Pinpoint the cell where the given text exists, returning its [x, y] midpoint coordinate. 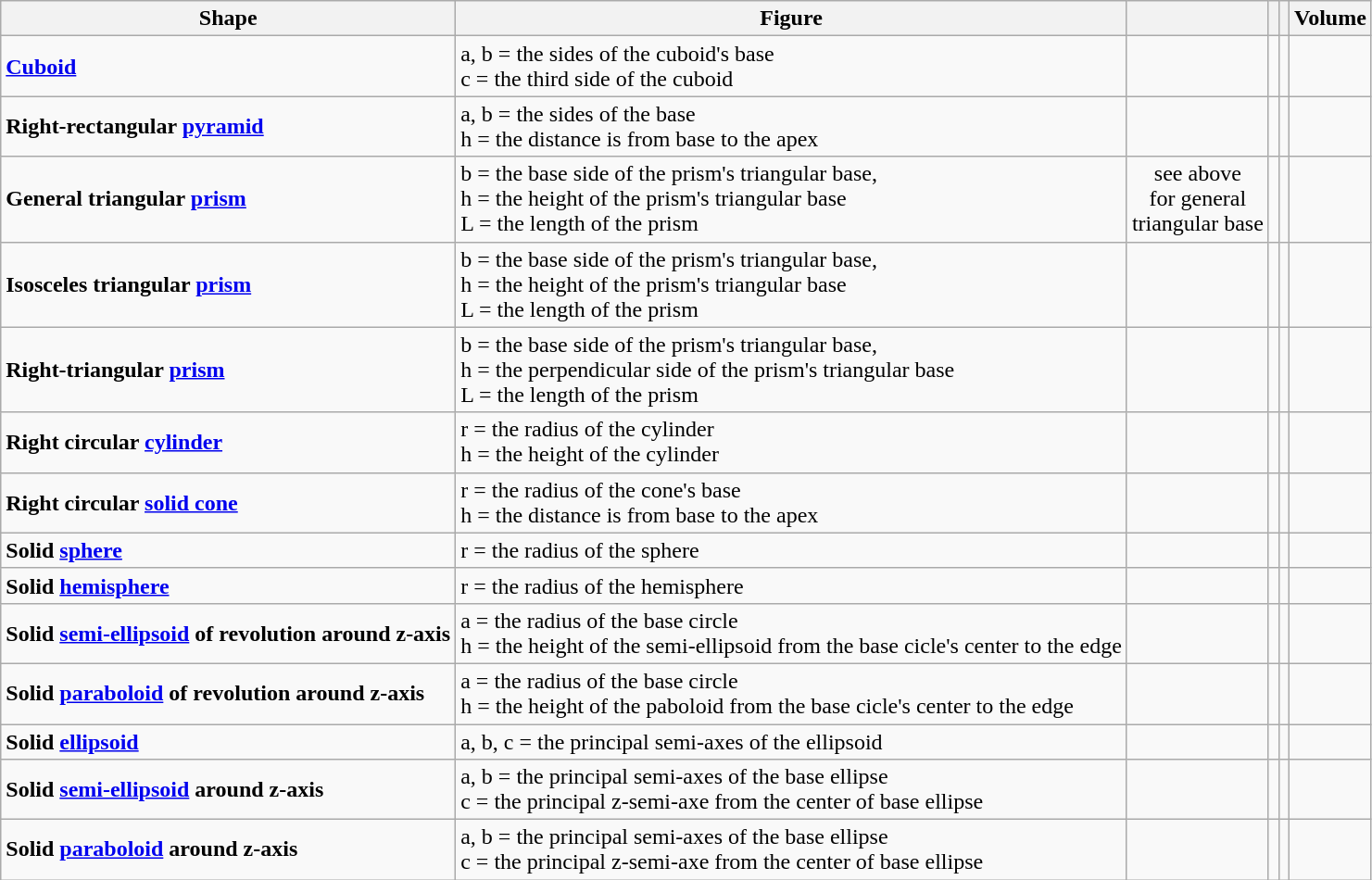
a, b = the sides of the base h = the distance is from base to the apex [791, 126]
a = the radius of the base circle h = the height of the paboloid from the base cicle's center to the edge [791, 693]
Right circular solid cone [228, 502]
b = the base side of the prism's triangular base, h = the perpendicular side of the prism's triangular base L = the length of the prism [791, 370]
r = the radius of the cylinder h = the height of the cylinder [791, 443]
r = the radius of the hemisphere [791, 585]
Right-triangular prism [228, 370]
Solid semi-ellipsoid around z-axis [228, 789]
Solid sphere [228, 550]
a = the radius of the base circle h = the height of the semi-ellipsoid from the base cicle's center to the edge [791, 634]
Shape [228, 19]
Solid ellipsoid [228, 742]
Isosceles triangular prism [228, 284]
Right-rectangular pyramid [228, 126]
Solid hemisphere [228, 585]
Solid paraboloid of revolution around z-axis [228, 693]
Solid paraboloid around z-axis [228, 850]
General triangular prism [228, 199]
Volume [1330, 19]
see above for general triangular base [1197, 199]
a, b = the sides of the cuboid's base c = the third side of the cuboid [791, 67]
Cuboid [228, 67]
Right circular cylinder [228, 443]
r = the radius of the cone's base h = the distance is from base to the apex [791, 502]
Figure [791, 19]
r = the radius of the sphere [791, 550]
Solid semi-ellipsoid of revolution around z-axis [228, 634]
a, b, c = the principal semi-axes of the ellipsoid [791, 742]
